Search for the cell housing the specified text and yield its (X, Y) center coordinate. 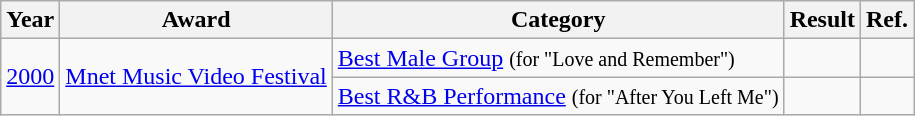
Year (30, 20)
Ref. (888, 20)
2000 (30, 77)
Category (558, 20)
Best R&B Performance (for "After You Left Me") (558, 96)
Mnet Music Video Festival (196, 77)
Result (822, 20)
Best Male Group (for "Love and Remember") (558, 58)
Award (196, 20)
